Output the (X, Y) coordinate of the center of the cell containing the given text.  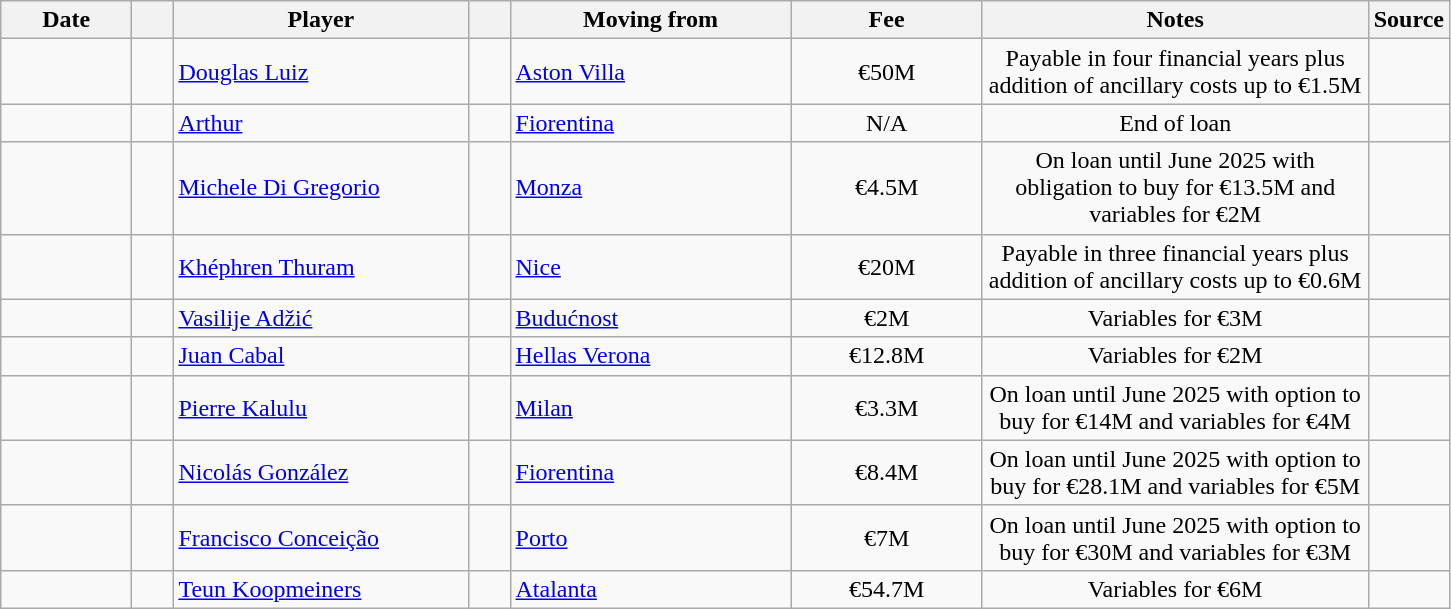
Juan Cabal (321, 356)
€54.7M (886, 589)
End of loan (1175, 123)
Nicolás González (321, 472)
€3.3M (886, 408)
Payable in three financial years plus addition of ancillary costs up to €0.6M (1175, 266)
Khéphren Thuram (321, 266)
€20M (886, 266)
On loan until June 2025 with option to buy for €28.1M and variables for €5M (1175, 472)
Teun Koopmeiners (321, 589)
Nice (650, 266)
Milan (650, 408)
Source (1408, 20)
€7M (886, 538)
Atalanta (650, 589)
Arthur (321, 123)
N/A (886, 123)
Moving from (650, 20)
€8.4M (886, 472)
Variables for €3M (1175, 318)
On loan until June 2025 with option to buy for €14M and variables for €4M (1175, 408)
Budućnost (650, 318)
Porto (650, 538)
Fee (886, 20)
Date (66, 20)
Pierre Kalulu (321, 408)
Notes (1175, 20)
Variables for €2M (1175, 356)
Douglas Luiz (321, 72)
Player (321, 20)
€50M (886, 72)
Hellas Verona (650, 356)
Michele Di Gregorio (321, 188)
Vasilije Adžić (321, 318)
Francisco Conceição (321, 538)
Aston Villa (650, 72)
€12.8M (886, 356)
€4.5M (886, 188)
Monza (650, 188)
€2M (886, 318)
Variables for €6M (1175, 589)
Payable in four financial years plus addition of ancillary costs up to €1.5M (1175, 72)
On loan until June 2025 with option to buy for €30M and variables for €3M (1175, 538)
On loan until June 2025 with obligation to buy for €13.5M and variables for €2M (1175, 188)
